For the text-containing cell, return its midpoint in (x, y) coordinate format. 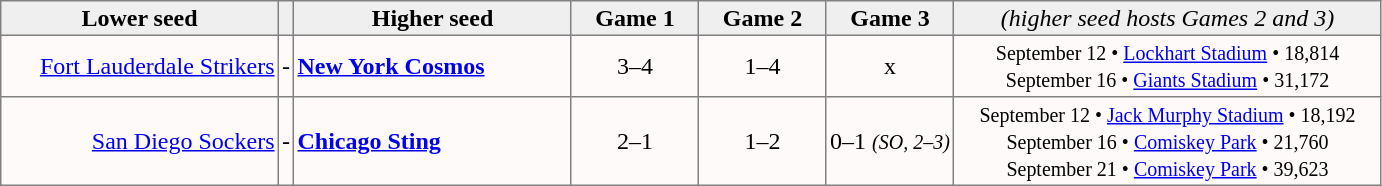
1–4 (763, 66)
Chicago Sting (433, 141)
x (890, 66)
San Diego Sockers (140, 141)
(higher seed hosts Games 2 and 3) (1168, 18)
2–1 (635, 141)
Game 2 (763, 18)
1–2 (763, 141)
New York Cosmos (433, 66)
Higher seed (433, 18)
September 12 • Jack Murphy Stadium • 18,192September 16 • Comiskey Park • 21,760September 21 • Comiskey Park • 39,623 (1168, 141)
Game 3 (890, 18)
0–1 (SO, 2–3) (890, 141)
Game 1 (635, 18)
3–4 (635, 66)
Lower seed (140, 18)
September 12 • Lockhart Stadium • 18,814September 16 • Giants Stadium • 31,172 (1168, 66)
Fort Lauderdale Strikers (140, 66)
